Pinpoint the cell where the given text exists, returning its [X, Y] midpoint coordinate. 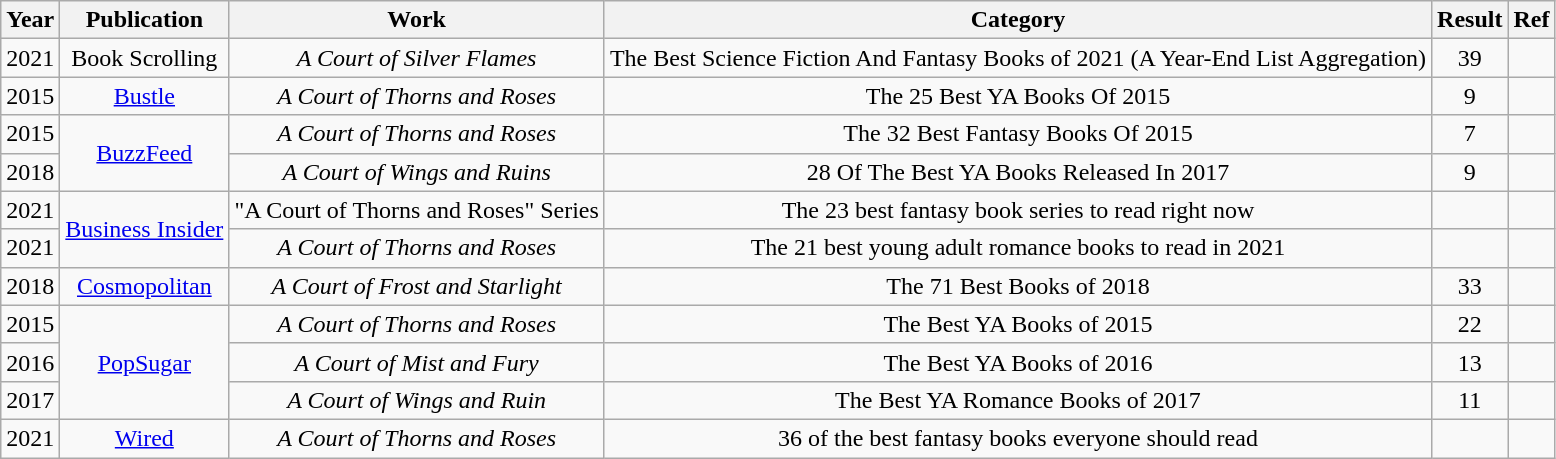
Cosmopolitan [144, 286]
36 of the best fantasy books everyone should read [1018, 438]
PopSugar [144, 362]
The Best YA Books of 2015 [1018, 324]
Book Scrolling [144, 58]
Bustle [144, 96]
The 32 Best Fantasy Books Of 2015 [1018, 134]
2016 [30, 362]
Year [30, 20]
7 [1470, 134]
Ref [1532, 20]
A Court of Wings and Ruins [417, 172]
33 [1470, 286]
Result [1470, 20]
Business Insider [144, 229]
39 [1470, 58]
Work [417, 20]
Wired [144, 438]
28 Of The Best YA Books Released In 2017 [1018, 172]
Publication [144, 20]
Category [1018, 20]
The Best YA Books of 2016 [1018, 362]
2017 [30, 400]
The Best YA Romance Books of 2017 [1018, 400]
The 21 best young adult romance books to read in 2021 [1018, 248]
The 71 Best Books of 2018 [1018, 286]
A Court of Mist and Fury [417, 362]
A Court of Wings and Ruin [417, 400]
13 [1470, 362]
BuzzFeed [144, 153]
22 [1470, 324]
A Court of Frost and Starlight [417, 286]
11 [1470, 400]
The Best Science Fiction And Fantasy Books of 2021 (A Year-End List Aggregation) [1018, 58]
"A Court of Thorns and Roses" Series [417, 210]
The 25 Best YA Books Of 2015 [1018, 96]
A Court of Silver Flames [417, 58]
The 23 best fantasy book series to read right now [1018, 210]
